Extract the [x, y] coordinate from the center of the cell holding the provided text.  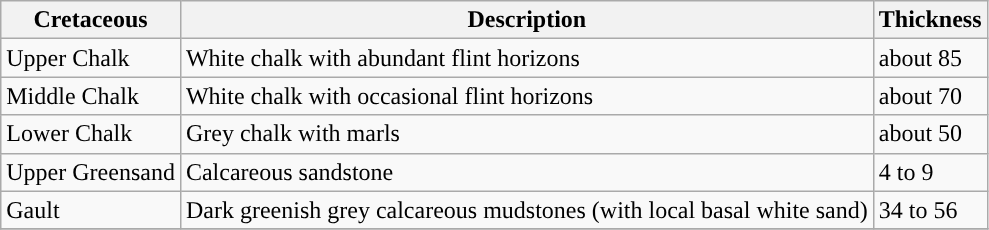
Upper Greensand [91, 172]
Middle Chalk [91, 96]
4 to 9 [930, 172]
Grey chalk with marls [526, 134]
Calcareous sandstone [526, 172]
White chalk with abundant flint horizons [526, 58]
Description [526, 20]
Thickness [930, 20]
Cretaceous [91, 20]
about 50 [930, 134]
Lower Chalk [91, 134]
about 85 [930, 58]
about 70 [930, 96]
White chalk with occasional flint horizons [526, 96]
Gault [91, 210]
34 to 56 [930, 210]
Upper Chalk [91, 58]
Dark greenish grey calcareous mudstones (with local basal white sand) [526, 210]
